Scan for the cell matching the given text and deliver its (X, Y) coordinate at center. 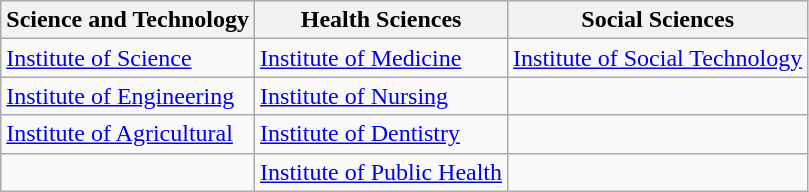
Institute of Nursing (382, 96)
Science and Technology (128, 20)
Institute of Public Health (382, 172)
Social Sciences (658, 20)
Institute of Dentistry (382, 134)
Health Sciences (382, 20)
Institute of Science (128, 58)
Institute of Agricultural (128, 134)
Institute of Social Technology (658, 58)
Institute of Engineering (128, 96)
Institute of Medicine (382, 58)
